Locate the cell with the specified text and output its (X, Y) center coordinate. 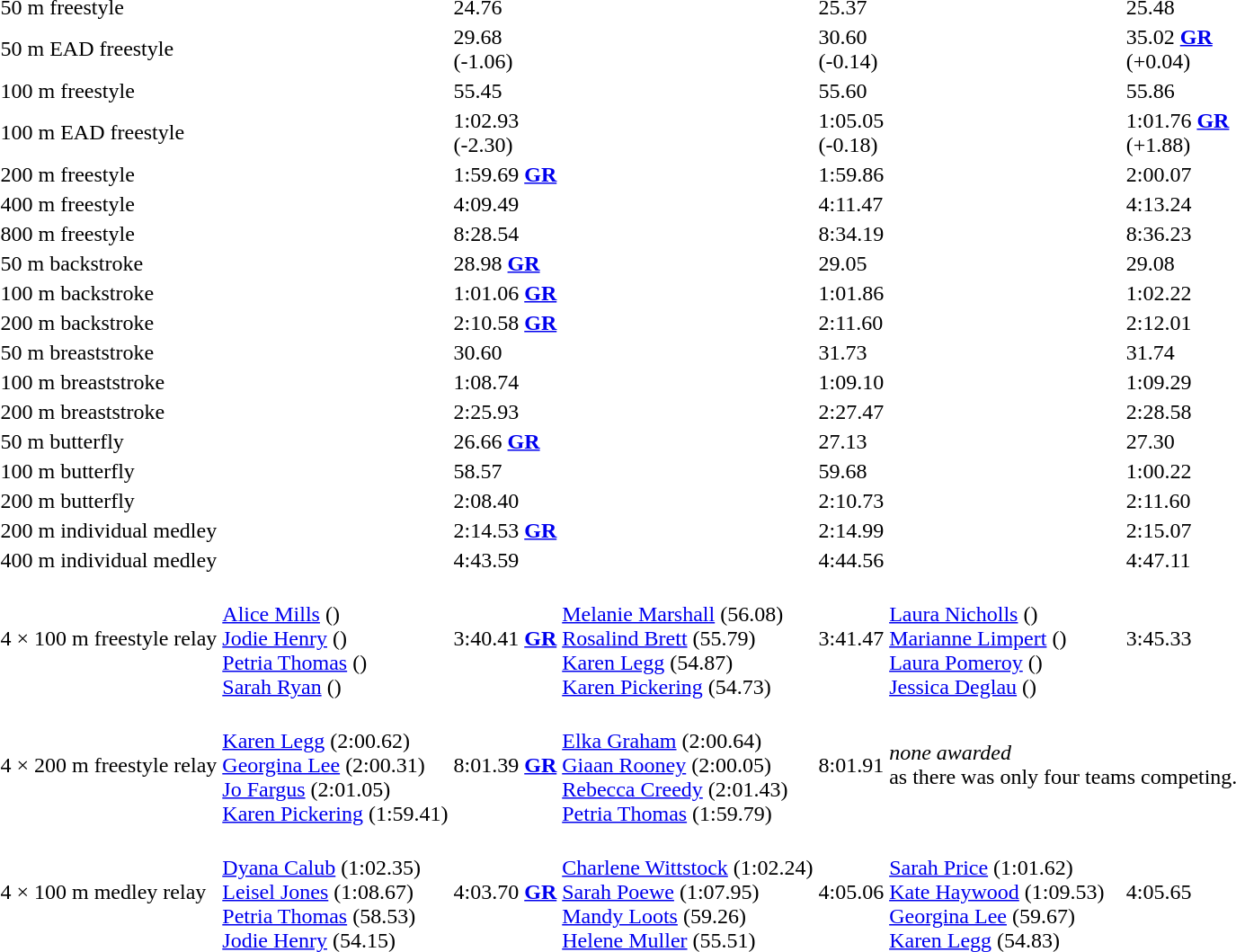
1:08.74 (505, 382)
Karen Legg (2:00.62)Georgina Lee (2:00.31)Jo Fargus (2:01.05)Karen Pickering (1:59.41) (335, 765)
59.68 (851, 471)
1:02.93(-2.30) (505, 133)
30.60 (505, 352)
2:14.53 GR (505, 530)
2:25.93 (505, 412)
Laura Nicholls ()Marianne Limpert ()Laura Pomeroy ()Jessica Deglau () (1005, 638)
Melanie Marshall (56.08)Rosalind Brett (55.79)Karen Legg (54.87)Karen Pickering (54.73) (688, 638)
58.57 (505, 471)
1:59.86 (851, 174)
8:28.54 (505, 234)
27.13 (851, 441)
55.45 (505, 91)
30.60(-0.14) (851, 49)
4:44.56 (851, 560)
55.60 (851, 91)
4:43.59 (505, 560)
3:40.41 GR (505, 638)
2:27.47 (851, 412)
8:34.19 (851, 234)
3:41.47 (851, 638)
2:10.58 GR (505, 323)
1:59.69 GR (505, 174)
2:08.40 (505, 501)
2:10.73 (851, 501)
26.66 GR (505, 441)
31.73 (851, 352)
1:01.06 GR (505, 293)
1:05.05(-0.18) (851, 133)
Elka Graham (2:00.64)Giaan Rooney (2:00.05)Rebecca Creedy (2:01.43)Petria Thomas (1:59.79) (688, 765)
29.05 (851, 263)
1:09.10 (851, 382)
2:14.99 (851, 530)
29.68(-1.06) (505, 49)
28.98 GR (505, 263)
4:11.47 (851, 204)
2:11.60 (851, 323)
8:01.39 GR (505, 765)
Alice Mills ()Jodie Henry ()Petria Thomas ()Sarah Ryan () (335, 638)
8:01.91 (851, 765)
1:01.86 (851, 293)
4:09.49 (505, 204)
